Output the [X, Y] coordinate of the center of the cell containing the given text.  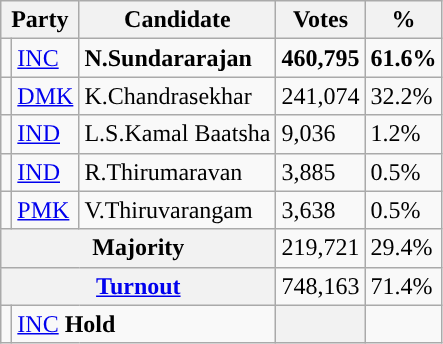
3,885 [320, 172]
K.Chandrasekhar [178, 96]
INC Hold [144, 324]
N.Sundararajan [178, 58]
INC [46, 58]
3,638 [320, 210]
32.2% [404, 96]
Majority [138, 248]
R.Thirumaravan [178, 172]
Candidate [178, 20]
1.2% [404, 134]
219,721 [320, 248]
460,795 [320, 58]
Party [40, 20]
9,036 [320, 134]
29.4% [404, 248]
L.S.Kamal Baatsha [178, 134]
DMK [46, 96]
61.6% [404, 58]
V.Thiruvarangam [178, 210]
71.4% [404, 286]
Turnout [138, 286]
Votes [320, 20]
748,163 [320, 286]
PMK [46, 210]
% [404, 20]
241,074 [320, 96]
